Search for the cell housing the specified text and yield its (x, y) center coordinate. 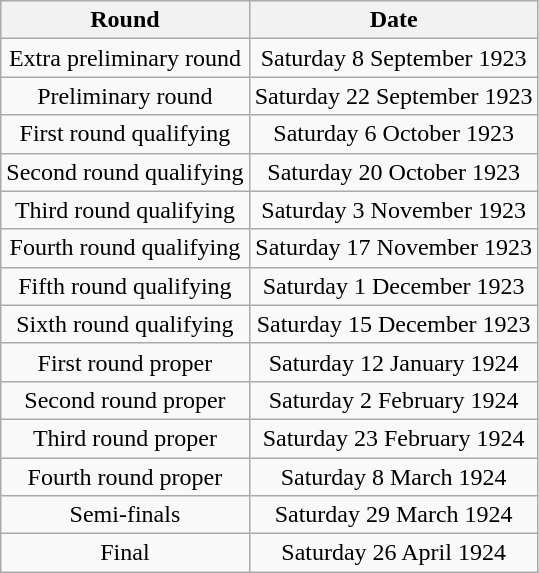
Third round qualifying (125, 210)
Saturday 8 March 1924 (394, 477)
Saturday 1 December 1923 (394, 286)
Second round proper (125, 400)
Date (394, 20)
Saturday 8 September 1923 (394, 58)
Fourth round qualifying (125, 248)
Saturday 22 September 1923 (394, 96)
Saturday 26 April 1924 (394, 553)
Saturday 17 November 1923 (394, 248)
Saturday 23 February 1924 (394, 438)
Preliminary round (125, 96)
Round (125, 20)
Saturday 29 March 1924 (394, 515)
Saturday 12 January 1924 (394, 362)
Fifth round qualifying (125, 286)
Second round qualifying (125, 172)
Saturday 6 October 1923 (394, 134)
Final (125, 553)
Sixth round qualifying (125, 324)
First round proper (125, 362)
Saturday 20 October 1923 (394, 172)
Saturday 15 December 1923 (394, 324)
Saturday 2 February 1924 (394, 400)
Extra preliminary round (125, 58)
Third round proper (125, 438)
Fourth round proper (125, 477)
Saturday 3 November 1923 (394, 210)
First round qualifying (125, 134)
Semi-finals (125, 515)
